Pinpoint the cell where the given text exists, returning its (X, Y) midpoint coordinate. 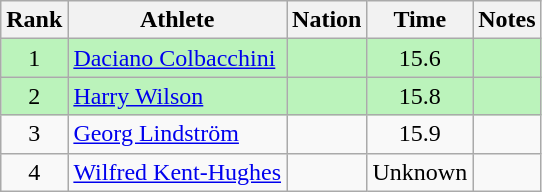
4 (34, 172)
Nation (327, 20)
Georg Lindström (178, 134)
Athlete (178, 20)
15.8 (420, 96)
15.9 (420, 134)
Rank (34, 20)
15.6 (420, 58)
Harry Wilson (178, 96)
Unknown (420, 172)
3 (34, 134)
2 (34, 96)
Notes (507, 20)
Time (420, 20)
Wilfred Kent-Hughes (178, 172)
Daciano Colbacchini (178, 58)
1 (34, 58)
